Scan for the cell matching the given text and deliver its [x, y] coordinate at center. 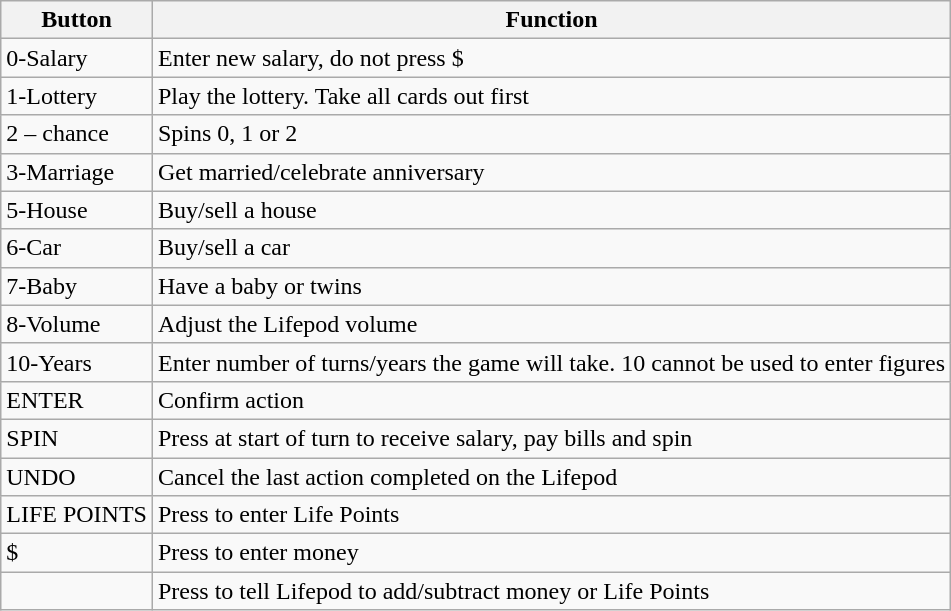
Function [551, 20]
Confirm action [551, 400]
Enter number of turns/years the game will take. 10 cannot be used to enter figures [551, 362]
1-Lottery [77, 96]
Have a baby or twins [551, 286]
3-Marriage [77, 172]
UNDO [77, 477]
Play the lottery. Take all cards out first [551, 96]
Press to enter money [551, 553]
Enter new salary, do not press $ [551, 58]
Buy/sell a house [551, 210]
6-Car [77, 248]
Press at start of turn to receive salary, pay bills and spin [551, 438]
LIFE POINTS [77, 515]
$ [77, 553]
5-House [77, 210]
SPIN [77, 438]
0-Salary [77, 58]
ENTER [77, 400]
Spins 0, 1 or 2 [551, 134]
Cancel the last action completed on the Lifepod [551, 477]
Get married/celebrate anniversary [551, 172]
8-Volume [77, 324]
Button [77, 20]
7-Baby [77, 286]
Press to enter Life Points [551, 515]
Buy/sell a car [551, 248]
2 – chance [77, 134]
Adjust the Lifepod volume [551, 324]
Press to tell Lifepod to add/subtract money or Life Points [551, 591]
10-Years [77, 362]
